Identify which cell holds the provided text, then report its (x, y) central coordinate. 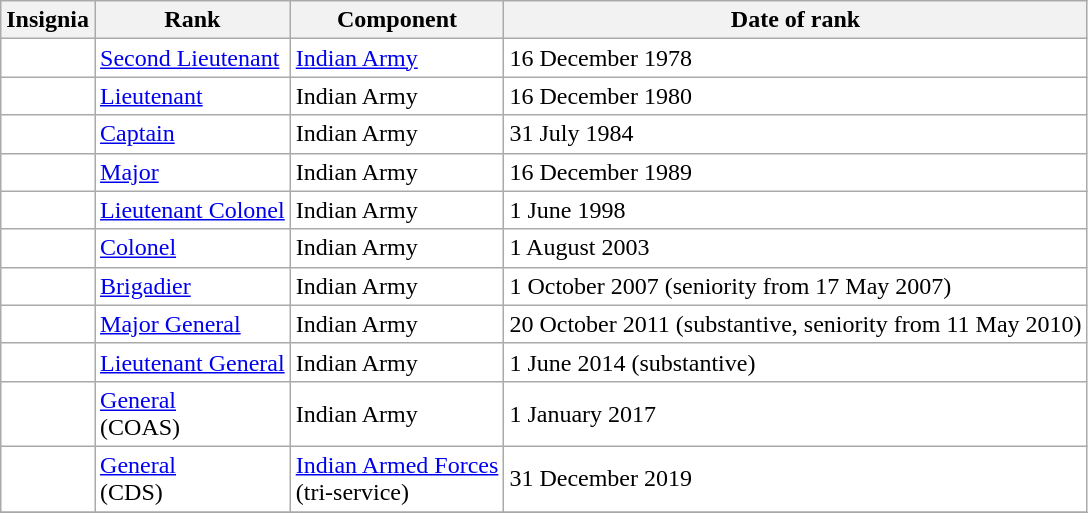
31 July 1984 (796, 134)
Date of rank (796, 20)
1 June 1998 (796, 210)
1 June 2014 (substantive) (796, 362)
Brigadier (193, 286)
1 January 2017 (796, 414)
Major General (193, 324)
General(CDS) (193, 478)
16 December 1978 (796, 58)
Lieutenant (193, 96)
Indian Armed Forces(tri-service) (397, 478)
16 December 1980 (796, 96)
Colonel (193, 248)
Lieutenant General (193, 362)
Component (397, 20)
Rank (193, 20)
16 December 1989 (796, 172)
Major (193, 172)
General(COAS) (193, 414)
Lieutenant Colonel (193, 210)
Insignia (48, 20)
1 August 2003 (796, 248)
Captain (193, 134)
31 December 2019 (796, 478)
20 October 2011 (substantive, seniority from 11 May 2010) (796, 324)
Second Lieutenant (193, 58)
1 October 2007 (seniority from 17 May 2007) (796, 286)
